Output the (X, Y) coordinate of the center of the cell containing the given text.  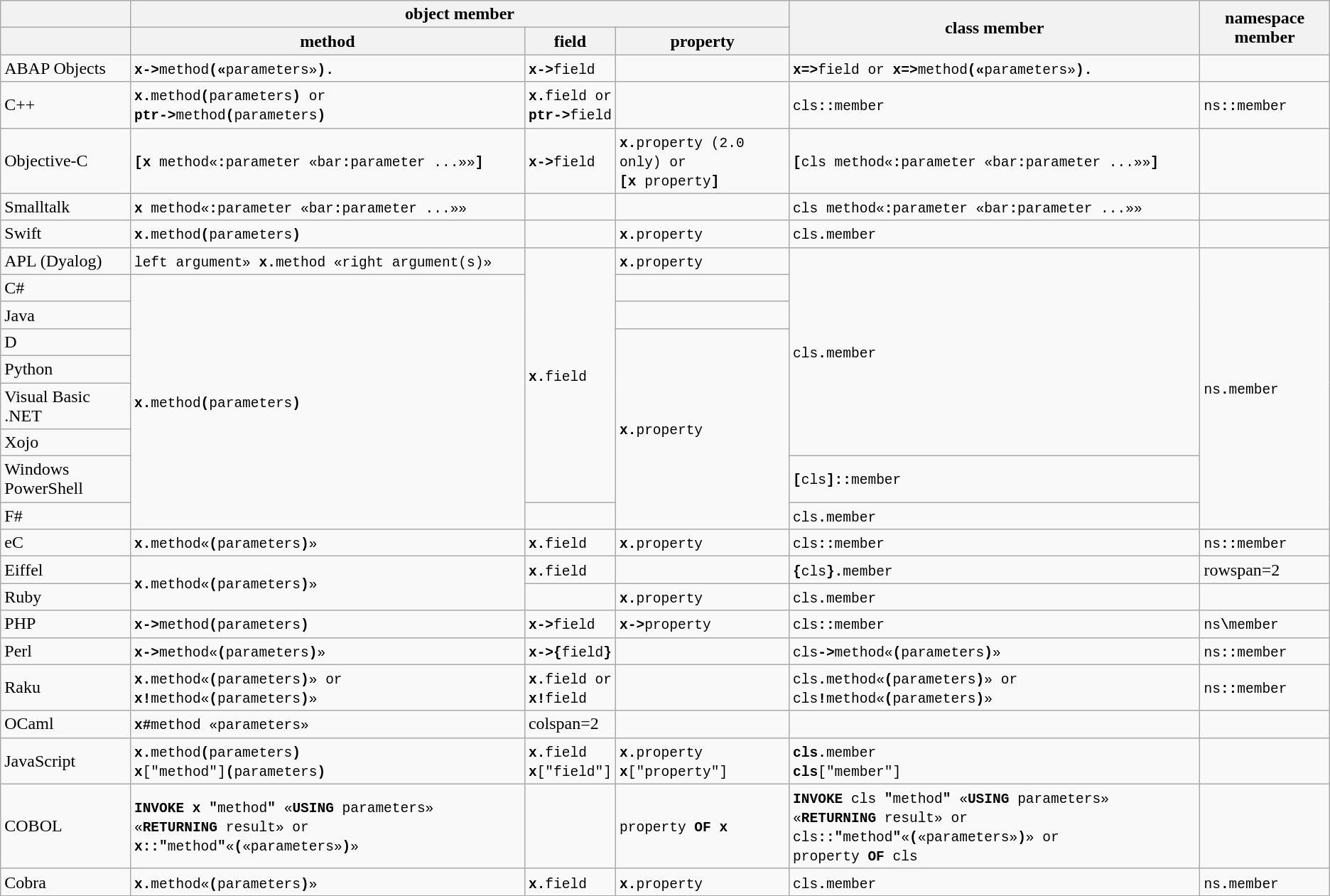
Smalltalk (65, 207)
x.property (2.0 only) or[x property] (703, 161)
x->method(«parameters»). (327, 68)
Swift (65, 234)
Java (65, 315)
INVOKE cls "method" «USING parameters» «RETURNING result» orcls::"method"«(«parameters»)» orproperty OF cls (995, 826)
C# (65, 288)
x.propertyx["property"] (703, 760)
x->property (703, 624)
x method«:parameter «bar:parameter ...»» (327, 207)
Eiffel (65, 570)
x.fieldx["field"] (570, 760)
x.method(parameters)x["method"](parameters) (327, 760)
Python (65, 369)
{cls}.member (995, 570)
APL (Dyalog) (65, 261)
Xojo (65, 443)
D (65, 342)
eC (65, 543)
ABAP Objects (65, 68)
[x method«:parameter «bar:parameter ...»»] (327, 161)
object member (459, 14)
left argument» x.method «right argument(s)» (327, 261)
rowspan=2 (1265, 570)
property (703, 41)
Perl (65, 651)
C++ (65, 105)
[cls method«:parameter «bar:parameter ...»»] (995, 161)
COBOL (65, 826)
Windows PowerShell (65, 479)
namespace member (1265, 28)
INVOKE x "method" «USING parameters» «RETURNING result» orx::"method"«(«parameters»)» (327, 826)
property OF x (703, 826)
x->method(parameters) (327, 624)
[cls]::member (995, 479)
x#method «parameters» (327, 724)
x->{field} (570, 651)
x=>field or x=>method(«parameters»). (995, 68)
Objective-C (65, 161)
cls->method«(parameters)» (995, 651)
OCaml (65, 724)
method (327, 41)
x->method«(parameters)» (327, 651)
cls.membercls["member"] (995, 760)
x.method«(parameters)» or x!method«(parameters)» (327, 688)
Cobra (65, 882)
Ruby (65, 597)
cls method«:parameter «bar:parameter ...»» (995, 207)
x.field or x!field (570, 688)
F# (65, 516)
PHP (65, 624)
colspan=2 (570, 724)
Visual Basic .NET (65, 405)
Raku (65, 688)
x.method(parameters) orptr->method(parameters) (327, 105)
x.field orptr->field (570, 105)
field (570, 41)
class member (995, 28)
JavaScript (65, 760)
cls.method«(parameters)» or cls!method«(parameters)» (995, 688)
ns\member (1265, 624)
